Determine the (X, Y) coordinate at the center of the cell enclosing the given text.  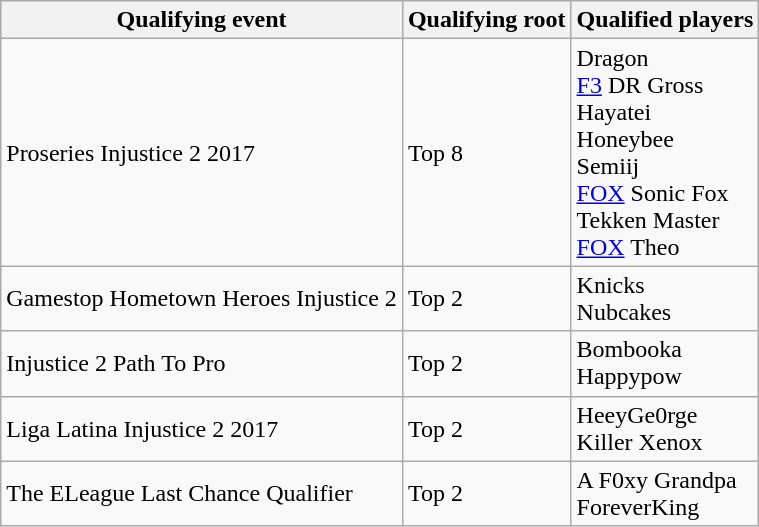
Gamestop Hometown Heroes Injustice 2 (202, 298)
Liga Latina Injustice 2 2017 (202, 428)
Bombooka Happypow (665, 364)
Qualifying event (202, 20)
Dragon F3 DR Gross Hayatei Honeybee Semiij FOX Sonic Fox Tekken Master FOX Theo (665, 152)
Proseries Injustice 2 2017 (202, 152)
Top 8 (486, 152)
HeeyGe0rge Killer Xenox (665, 428)
Qualified players (665, 20)
A F0xy Grandpa ForeverKing (665, 494)
Qualifying root (486, 20)
Knicks Nubcakes (665, 298)
Injustice 2 Path To Pro (202, 364)
The ELeague Last Chance Qualifier (202, 494)
